From the cell containing the given text, extract its center point as (x, y) coordinate. 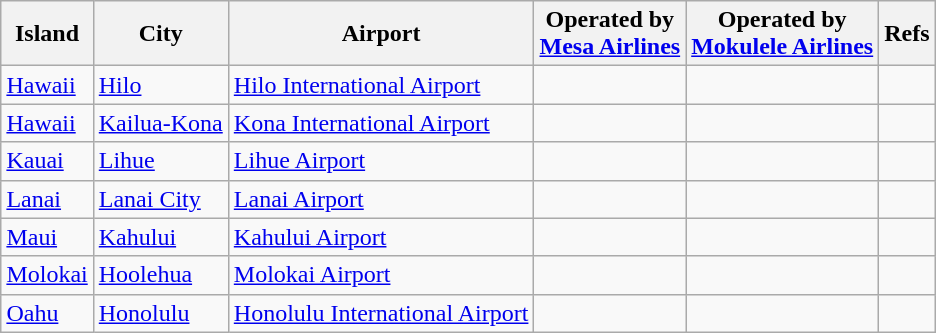
Oahu (47, 313)
Kauai (47, 161)
Lihue (160, 161)
Molokai Airport (381, 275)
Honolulu (160, 313)
Operated byMesa Airlines (610, 34)
Kona International Airport (381, 123)
Hilo International Airport (381, 85)
Airport (381, 34)
Refs (907, 34)
Hoolehua (160, 275)
Operated byMokulele Airlines (782, 34)
Kahului Airport (381, 237)
Lanai Airport (381, 199)
Island (47, 34)
Lanai City (160, 199)
Lanai (47, 199)
Kailua-Kona (160, 123)
Maui (47, 237)
Lihue Airport (381, 161)
City (160, 34)
Hilo (160, 85)
Molokai (47, 275)
Honolulu International Airport (381, 313)
Kahului (160, 237)
